Scan for the cell matching the given text and deliver its [x, y] coordinate at center. 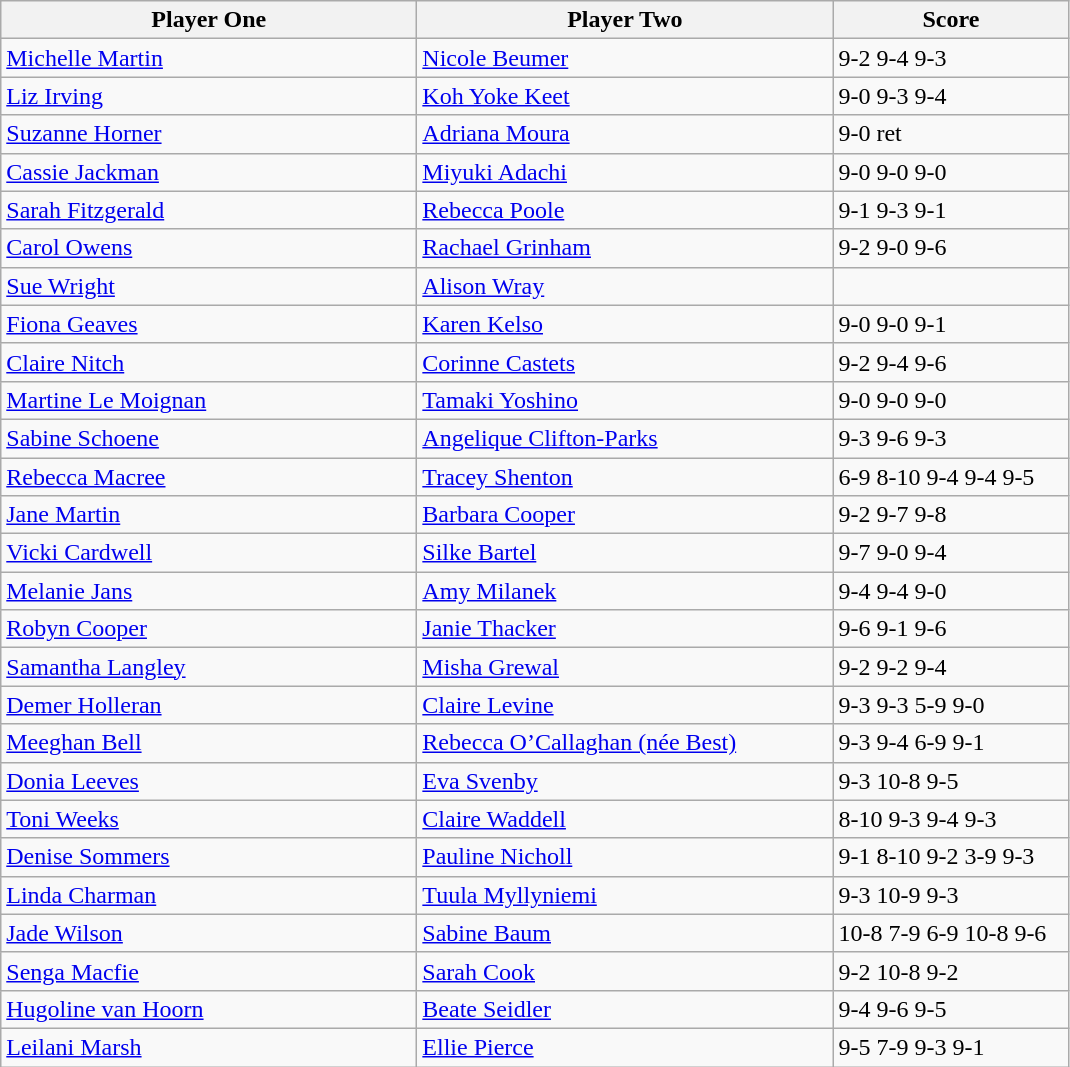
Liz Irving [209, 96]
Carol Owens [209, 248]
9-4 9-4 9-0 [951, 591]
Martine Le Moignan [209, 400]
9-1 8-10 9-2 3-9 9-3 [951, 857]
Leilani Marsh [209, 1047]
10-8 7-9 6-9 10-8 9-6 [951, 933]
Barbara Cooper [625, 515]
Angelique Clifton-Parks [625, 438]
Tamaki Yoshino [625, 400]
9-2 9-0 9-6 [951, 248]
9-3 9-4 6-9 9-1 [951, 743]
Toni Weeks [209, 819]
Claire Nitch [209, 362]
Miyuki Adachi [625, 172]
Nicole Beumer [625, 58]
Claire Levine [625, 705]
Score [951, 20]
Player One [209, 20]
9-3 10-8 9-5 [951, 781]
9-0 9-3 9-4 [951, 96]
Jade Wilson [209, 933]
9-5 7-9 9-3 9-1 [951, 1047]
Jane Martin [209, 515]
Misha Grewal [625, 667]
Meeghan Bell [209, 743]
Demer Holleran [209, 705]
Vicki Cardwell [209, 553]
9-2 9-7 9-8 [951, 515]
Sue Wright [209, 286]
Cassie Jackman [209, 172]
Silke Bartel [625, 553]
Koh Yoke Keet [625, 96]
Beate Seidler [625, 1009]
Corinne Castets [625, 362]
9-4 9-6 9-5 [951, 1009]
Senga Macfie [209, 971]
Linda Charman [209, 895]
Ellie Pierce [625, 1047]
Claire Waddell [625, 819]
Michelle Martin [209, 58]
9-0 9-0 9-1 [951, 324]
Fiona Geaves [209, 324]
Donia Leeves [209, 781]
9-3 10-9 9-3 [951, 895]
Pauline Nicholl [625, 857]
9-1 9-3 9-1 [951, 210]
Amy Milanek [625, 591]
Player Two [625, 20]
9-2 9-2 9-4 [951, 667]
Eva Svenby [625, 781]
Suzanne Horner [209, 134]
Janie Thacker [625, 629]
Sabine Baum [625, 933]
Sarah Fitzgerald [209, 210]
9-7 9-0 9-4 [951, 553]
Tracey Shenton [625, 477]
Rachael Grinham [625, 248]
9-2 9-4 9-6 [951, 362]
9-2 9-4 9-3 [951, 58]
9-2 10-8 9-2 [951, 971]
9-0 ret [951, 134]
9-3 9-6 9-3 [951, 438]
Robyn Cooper [209, 629]
Rebecca Macree [209, 477]
Tuula Myllyniemi [625, 895]
Rebecca O’Callaghan (née Best) [625, 743]
Rebecca Poole [625, 210]
Denise Sommers [209, 857]
Melanie Jans [209, 591]
Adriana Moura [625, 134]
9-6 9-1 9-6 [951, 629]
Sabine Schoene [209, 438]
9-3 9-3 5-9 9-0 [951, 705]
8-10 9-3 9-4 9-3 [951, 819]
Sarah Cook [625, 971]
Hugoline van Hoorn [209, 1009]
Samantha Langley [209, 667]
6-9 8-10 9-4 9-4 9-5 [951, 477]
Alison Wray [625, 286]
Karen Kelso [625, 324]
